Locate the cell with the specified text and output its [x, y] center coordinate. 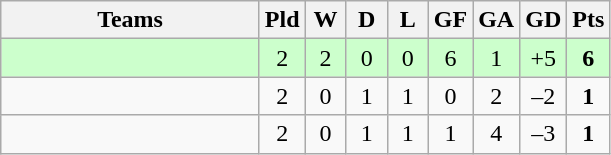
Teams [130, 20]
W [326, 20]
–2 [544, 96]
L [408, 20]
4 [496, 134]
GF [450, 20]
–3 [544, 134]
GA [496, 20]
D [366, 20]
Pld [282, 20]
Pts [588, 20]
+5 [544, 58]
GD [544, 20]
